Identify which cell holds the provided text, then report its (X, Y) central coordinate. 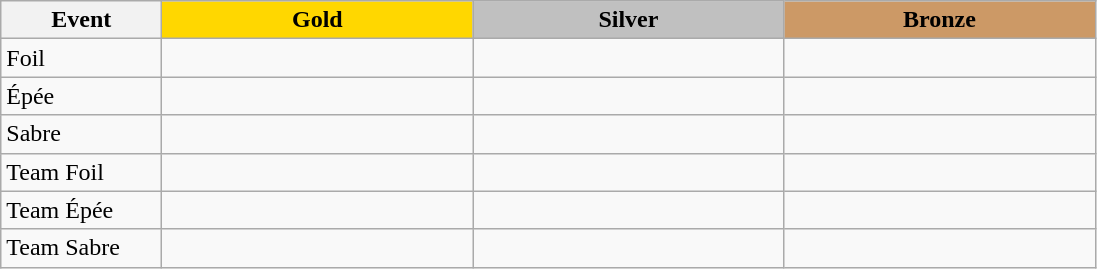
Épée (82, 96)
Bronze (940, 20)
Sabre (82, 134)
Team Épée (82, 210)
Event (82, 20)
Team Foil (82, 172)
Gold (318, 20)
Team Sabre (82, 248)
Silver (628, 20)
Foil (82, 58)
